Extract the [X, Y] coordinate from the center of the cell holding the provided text.  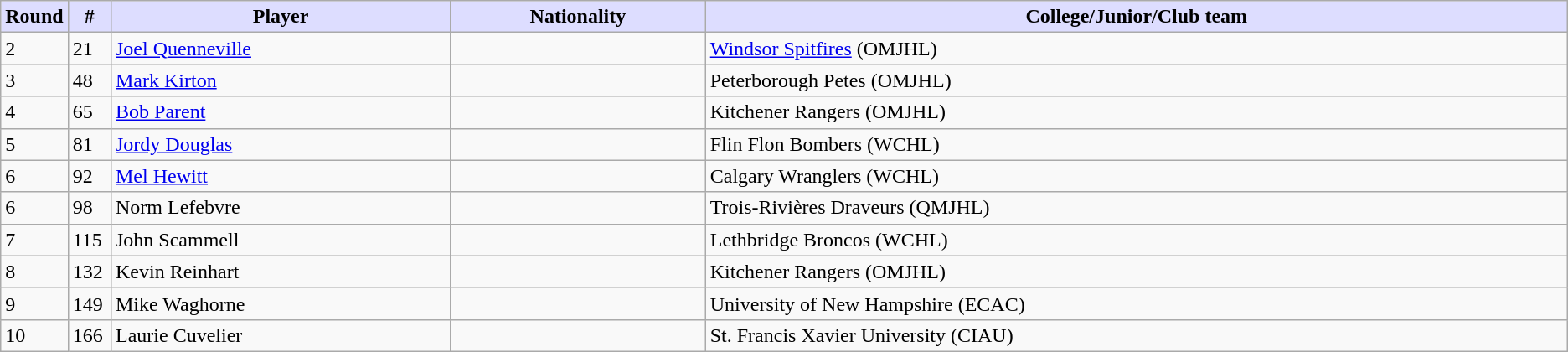
Mark Kirton [280, 80]
St. Francis Xavier University (CIAU) [1136, 335]
College/Junior/Club team [1136, 17]
2 [34, 49]
Windsor Spitfires (OMJHL) [1136, 49]
65 [89, 112]
Round [34, 17]
9 [34, 303]
Bob Parent [280, 112]
8 [34, 272]
92 [89, 176]
Flin Flon Bombers (WCHL) [1136, 144]
132 [89, 272]
21 [89, 49]
Norm Lefebvre [280, 208]
48 [89, 80]
3 [34, 80]
115 [89, 240]
John Scammell [280, 240]
Mel Hewitt [280, 176]
5 [34, 144]
Lethbridge Broncos (WCHL) [1136, 240]
Nationality [578, 17]
7 [34, 240]
Jordy Douglas [280, 144]
Calgary Wranglers (WCHL) [1136, 176]
Player [280, 17]
Mike Waghorne [280, 303]
98 [89, 208]
166 [89, 335]
81 [89, 144]
University of New Hampshire (ECAC) [1136, 303]
Peterborough Petes (OMJHL) [1136, 80]
4 [34, 112]
Laurie Cuvelier [280, 335]
Trois-Rivières Draveurs (QMJHL) [1136, 208]
10 [34, 335]
# [89, 17]
149 [89, 303]
Joel Quenneville [280, 49]
Kevin Reinhart [280, 272]
